Scan for the cell matching the given text and deliver its [X, Y] coordinate at center. 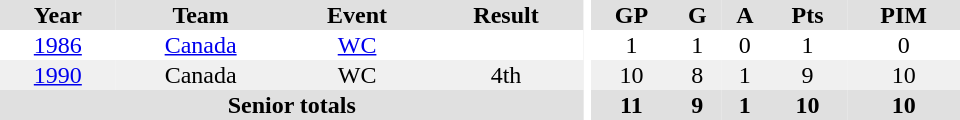
Senior totals [292, 105]
1986 [58, 45]
1990 [58, 75]
Year [58, 15]
Team [201, 15]
Pts [808, 15]
GP [631, 15]
Event [358, 15]
G [698, 15]
Result [506, 15]
A [745, 15]
4th [506, 75]
PIM [904, 15]
8 [698, 75]
11 [631, 105]
